Scan for the cell matching the given text and deliver its [X, Y] coordinate at center. 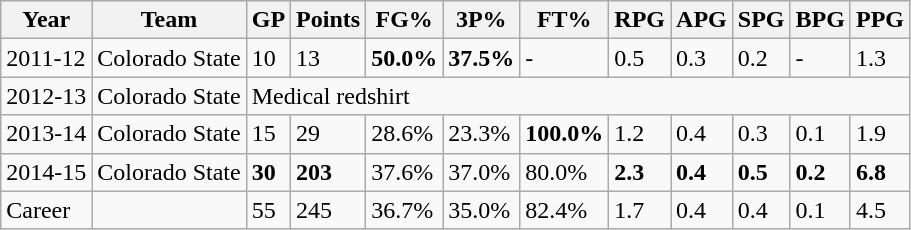
23.3% [482, 134]
37.6% [404, 172]
1.9 [880, 134]
Team [169, 20]
Medical redshirt [578, 96]
2013-14 [46, 134]
Career [46, 210]
82.4% [564, 210]
50.0% [404, 58]
29 [328, 134]
35.0% [482, 210]
100.0% [564, 134]
15 [268, 134]
6.8 [880, 172]
Points [328, 20]
BPG [820, 20]
2012-13 [46, 96]
30 [268, 172]
13 [328, 58]
PPG [880, 20]
2011-12 [46, 58]
4.5 [880, 210]
FG% [404, 20]
80.0% [564, 172]
FT% [564, 20]
3P% [482, 20]
Year [46, 20]
10 [268, 58]
1.2 [640, 134]
245 [328, 210]
SPG [761, 20]
2.3 [640, 172]
APG [702, 20]
GP [268, 20]
37.0% [482, 172]
28.6% [404, 134]
2014-15 [46, 172]
203 [328, 172]
1.7 [640, 210]
1.3 [880, 58]
55 [268, 210]
37.5% [482, 58]
36.7% [404, 210]
RPG [640, 20]
